Identify which cell holds the provided text, then report its (X, Y) central coordinate. 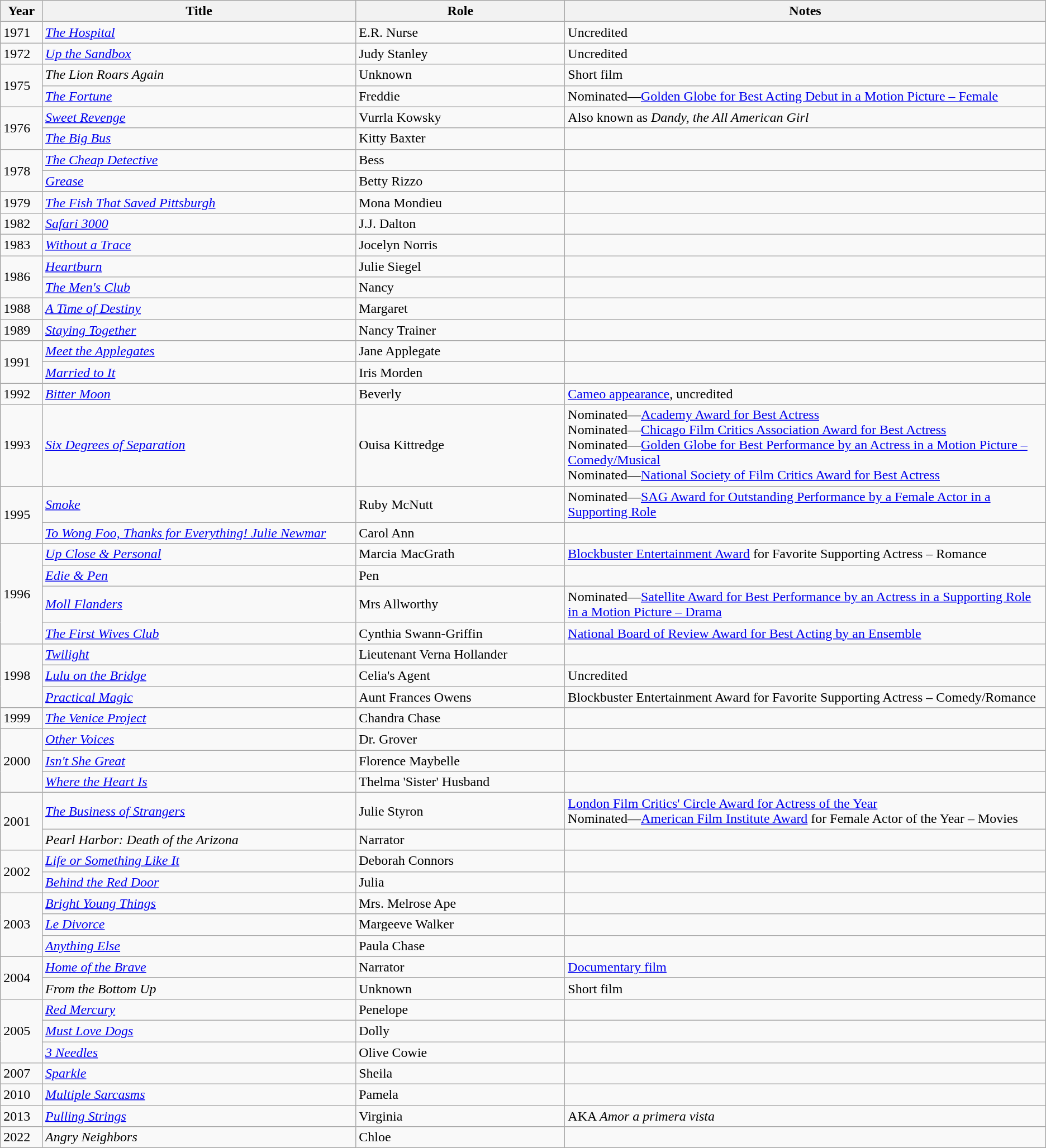
Documentary film (805, 967)
A Time of Destiny (199, 309)
Jane Applegate (460, 351)
Married to It (199, 373)
Nominated—Golden Globe for Best Acting Debut in a Motion Picture – Female (805, 96)
Julia (460, 882)
Up the Sandbox (199, 54)
Notes (805, 11)
Dr. Grover (460, 740)
Safari 3000 (199, 223)
Deborah Connors (460, 861)
The Business of Strangers (199, 811)
2022 (21, 1137)
Florence Maybelle (460, 761)
1991 (21, 362)
National Board of Review Award for Best Acting by an Ensemble (805, 633)
The First Wives Club (199, 633)
Kitty Baxter (460, 139)
The Cheap Detective (199, 160)
Julie Styron (460, 811)
Moll Flanders (199, 604)
Sheila (460, 1074)
From the Bottom Up (199, 988)
Dolly (460, 1031)
AKA Amor a primera vista (805, 1116)
Cameo appearance, uncredited (805, 394)
Marcia MacGrath (460, 554)
Bitter Moon (199, 394)
Betty Rizzo (460, 181)
The Men's Club (199, 288)
Penelope (460, 1009)
Nancy (460, 288)
Chloe (460, 1137)
Le Divorce (199, 925)
Lulu on the Bridge (199, 675)
Sparkle (199, 1074)
London Film Critics' Circle Award for Actress of the Year Nominated—American Film Institute Award for Female Actor of the Year – Movies (805, 811)
3 Needles (199, 1052)
Life or Something Like It (199, 861)
Up Close & Personal (199, 554)
E.R. Nurse (460, 32)
1992 (21, 394)
Isn't She Great (199, 761)
Six Degrees of Separation (199, 445)
Angry Neighbors (199, 1137)
Sweet Revenge (199, 117)
Meet the Applegates (199, 351)
1972 (21, 54)
Julie Siegel (460, 266)
Without a Trace (199, 245)
Judy Stanley (460, 54)
The Fortune (199, 96)
Role (460, 11)
2010 (21, 1095)
Edie & Pen (199, 575)
2004 (21, 978)
1976 (21, 128)
1989 (21, 330)
1971 (21, 32)
Pen (460, 575)
Lieutenant Verna Hollander (460, 654)
2007 (21, 1074)
Jocelyn Norris (460, 245)
The Venice Project (199, 718)
1983 (21, 245)
1978 (21, 170)
2003 (21, 925)
1979 (21, 202)
Also known as Dandy, the All American Girl (805, 117)
Behind the Red Door (199, 882)
2013 (21, 1116)
Blockbuster Entertainment Award for Favorite Supporting Actress – Comedy/Romance (805, 697)
Mona Mondieu (460, 202)
Carol Ann (460, 533)
Thelma 'Sister' Husband (460, 782)
Year (21, 11)
Blockbuster Entertainment Award for Favorite Supporting Actress – Romance (805, 554)
2001 (21, 821)
Heartburn (199, 266)
1995 (21, 515)
Nancy Trainer (460, 330)
Chandra Chase (460, 718)
Home of the Brave (199, 967)
Bess (460, 160)
Virginia (460, 1116)
1975 (21, 85)
Aunt Frances Owens (460, 697)
Ouisa Kittredge (460, 445)
Pamela (460, 1095)
Must Love Dogs (199, 1031)
Pulling Strings (199, 1116)
1999 (21, 718)
Olive Cowie (460, 1052)
To Wong Foo, Thanks for Everything! Julie Newmar (199, 533)
Iris Morden (460, 373)
1988 (21, 309)
Nominated—Satellite Award for Best Performance by an Actress in a Supporting Role in a Motion Picture – Drama (805, 604)
1986 (21, 277)
Margaret (460, 309)
Nominated—SAG Award for Outstanding Performance by a Female Actor in a Supporting Role (805, 504)
Freddie (460, 96)
Ruby McNutt (460, 504)
Title (199, 11)
Anything Else (199, 946)
The Hospital (199, 32)
2000 (21, 761)
Paula Chase (460, 946)
Cynthia Swann-Griffin (460, 633)
The Fish That Saved Pittsburgh (199, 202)
Pearl Harbor: Death of the Arizona (199, 840)
1993 (21, 445)
Margeeve Walker (460, 925)
Mrs Allworthy (460, 604)
2002 (21, 871)
Bright Young Things (199, 903)
Twilight (199, 654)
Multiple Sarcasms (199, 1095)
1996 (21, 593)
Smoke (199, 504)
Mrs. Melrose Ape (460, 903)
2005 (21, 1031)
Red Mercury (199, 1009)
Where the Heart Is (199, 782)
Vurrla Kowsky (460, 117)
The Lion Roars Again (199, 75)
Staying Together (199, 330)
Other Voices (199, 740)
The Big Bus (199, 139)
J.J. Dalton (460, 223)
1998 (21, 675)
1982 (21, 223)
Grease (199, 181)
Practical Magic (199, 697)
Beverly (460, 394)
Celia's Agent (460, 675)
